Output the [X, Y] coordinate of the center of the cell containing the given text.  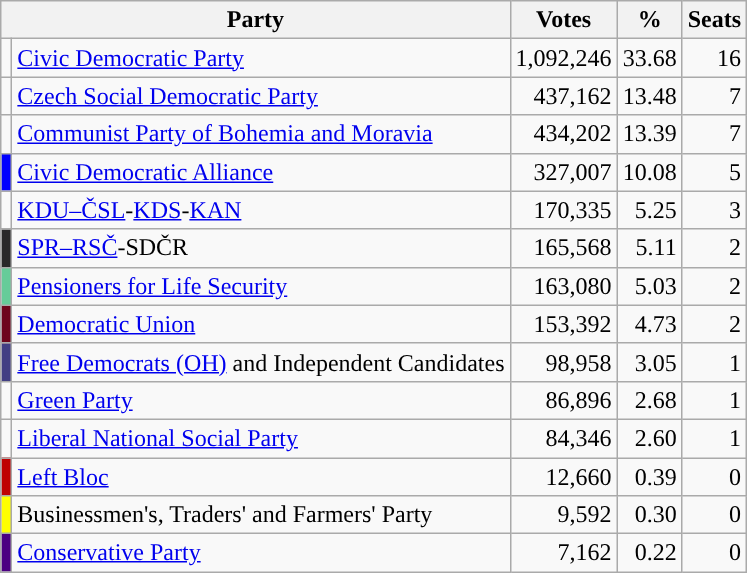
33.68 [650, 58]
163,080 [564, 286]
12,660 [564, 477]
5.11 [650, 248]
2.68 [650, 400]
KDU–ČSL-KDS-KAN [261, 210]
5.03 [650, 286]
434,202 [564, 134]
Pensioners for Life Security [261, 286]
Votes [564, 20]
Democratic Union [261, 324]
9,592 [564, 515]
153,392 [564, 324]
170,335 [564, 210]
Conservative Party [261, 553]
Green Party [261, 400]
3 [714, 210]
86,896 [564, 400]
437,162 [564, 96]
2.60 [650, 438]
5.25 [650, 210]
SPR–RSČ-SDČR [261, 248]
13.48 [650, 96]
7,162 [564, 553]
Liberal National Social Party [261, 438]
84,346 [564, 438]
Communist Party of Bohemia and Moravia [261, 134]
0.30 [650, 515]
Civic Democratic Party [261, 58]
0.39 [650, 477]
1,092,246 [564, 58]
Left Bloc [261, 477]
16 [714, 58]
98,958 [564, 362]
Party [256, 20]
Seats [714, 20]
4.73 [650, 324]
327,007 [564, 172]
5 [714, 172]
165,568 [564, 248]
13.39 [650, 134]
3.05 [650, 362]
0.22 [650, 553]
Free Democrats (OH) and Independent Candidates [261, 362]
Czech Social Democratic Party [261, 96]
Businessmen's, Traders' and Farmers' Party [261, 515]
% [650, 20]
10.08 [650, 172]
Civic Democratic Alliance [261, 172]
